Extract the [x, y] coordinate from the center of the cell holding the provided text.  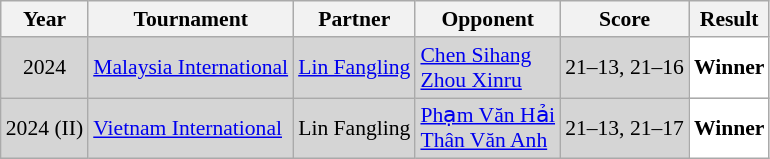
Partner [354, 19]
Score [624, 19]
Vietnam International [190, 128]
2024 [44, 68]
Malaysia International [190, 68]
Year [44, 19]
Chen Sihang Zhou Xinru [488, 68]
21–13, 21–17 [624, 128]
Result [730, 19]
21–13, 21–16 [624, 68]
Tournament [190, 19]
2024 (II) [44, 128]
Opponent [488, 19]
Phạm Văn Hải Thân Văn Anh [488, 128]
